For the text-containing cell, return its midpoint in (x, y) coordinate format. 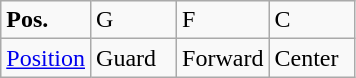
G (134, 20)
Forward (223, 58)
F (223, 20)
Position (46, 58)
Pos. (46, 20)
Center (312, 58)
Guard (134, 58)
C (312, 20)
